Extract the (x, y) coordinate from the center of the cell holding the provided text.  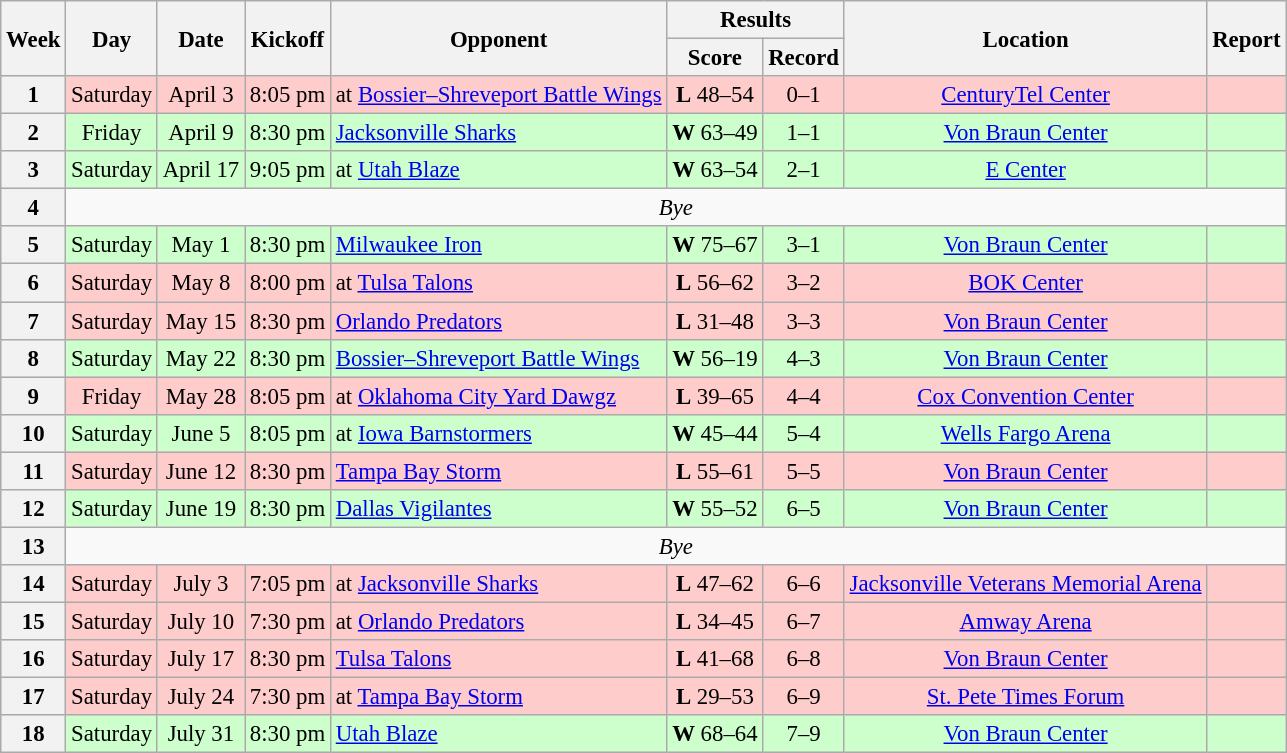
May 8 (200, 283)
W 56–19 (715, 358)
L 47–62 (715, 584)
Bossier–Shreveport Battle Wings (498, 358)
5–5 (804, 471)
Tulsa Talons (498, 659)
Milwaukee Iron (498, 245)
6–8 (804, 659)
15 (34, 621)
April 9 (200, 133)
Score (715, 58)
W 63–54 (715, 170)
L 56–62 (715, 283)
Jacksonville Sharks (498, 133)
12 (34, 509)
1 (34, 95)
Report (1246, 38)
at Jacksonville Sharks (498, 584)
W 68–64 (715, 734)
9 (34, 396)
L 48–54 (715, 95)
Cox Convention Center (1026, 396)
Tampa Bay Storm (498, 471)
Day (112, 38)
L 41–68 (715, 659)
2 (34, 133)
July 24 (200, 697)
1–1 (804, 133)
11 (34, 471)
June 5 (200, 433)
3 (34, 170)
Amway Arena (1026, 621)
Wells Fargo Arena (1026, 433)
W 45–44 (715, 433)
6–5 (804, 509)
Orlando Predators (498, 321)
Utah Blaze (498, 734)
7:05 pm (288, 584)
at Bossier–Shreveport Battle Wings (498, 95)
18 (34, 734)
0–1 (804, 95)
2–1 (804, 170)
Week (34, 38)
CenturyTel Center (1026, 95)
8:00 pm (288, 283)
3–2 (804, 283)
L 55–61 (715, 471)
July 31 (200, 734)
Kickoff (288, 38)
7–9 (804, 734)
May 22 (200, 358)
W 63–49 (715, 133)
3–3 (804, 321)
14 (34, 584)
Opponent (498, 38)
Dallas Vigilantes (498, 509)
June 19 (200, 509)
July 3 (200, 584)
3–1 (804, 245)
July 10 (200, 621)
6 (34, 283)
L 39–65 (715, 396)
Results (756, 20)
L 31–48 (715, 321)
10 (34, 433)
Record (804, 58)
4 (34, 208)
16 (34, 659)
at Tampa Bay Storm (498, 697)
6–9 (804, 697)
5–4 (804, 433)
May 28 (200, 396)
Jacksonville Veterans Memorial Arena (1026, 584)
at Oklahoma City Yard Dawgz (498, 396)
April 17 (200, 170)
5 (34, 245)
8 (34, 358)
at Iowa Barnstormers (498, 433)
E Center (1026, 170)
9:05 pm (288, 170)
July 17 (200, 659)
L 29–53 (715, 697)
17 (34, 697)
4–4 (804, 396)
May 15 (200, 321)
Location (1026, 38)
May 1 (200, 245)
13 (34, 546)
Date (200, 38)
L 34–45 (715, 621)
6–7 (804, 621)
W 75–67 (715, 245)
6–6 (804, 584)
BOK Center (1026, 283)
W 55–52 (715, 509)
4–3 (804, 358)
April 3 (200, 95)
at Utah Blaze (498, 170)
June 12 (200, 471)
at Orlando Predators (498, 621)
St. Pete Times Forum (1026, 697)
7 (34, 321)
at Tulsa Talons (498, 283)
